Output the [X, Y] coordinate of the center of the cell containing the given text.  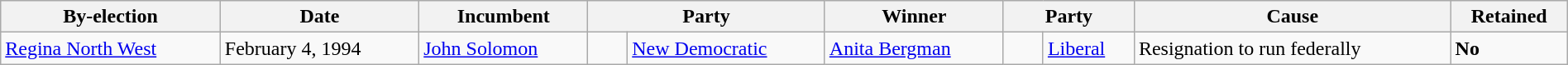
Liberal [1088, 48]
Date [319, 17]
Regina North West [111, 48]
New Democratic [726, 48]
John Solomon [504, 48]
Anita Bergman [914, 48]
Incumbent [504, 17]
Retained [1508, 17]
By-election [111, 17]
Cause [1292, 17]
Resignation to run federally [1292, 48]
No [1508, 48]
February 4, 1994 [319, 48]
Winner [914, 17]
